Search for the cell housing the specified text and yield its [x, y] center coordinate. 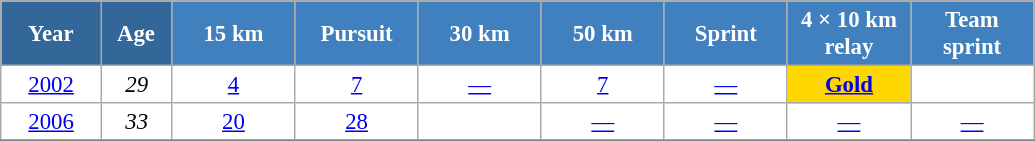
Gold [848, 85]
28 [356, 122]
4 × 10 km relay [848, 34]
29 [136, 85]
2006 [52, 122]
50 km [602, 34]
Team sprint [972, 34]
4 [234, 85]
33 [136, 122]
2002 [52, 85]
Sprint [726, 34]
15 km [234, 34]
20 [234, 122]
Age [136, 34]
Pursuit [356, 34]
Year [52, 34]
30 km [480, 34]
